Extract the (X, Y) coordinate from the center of the cell holding the provided text.  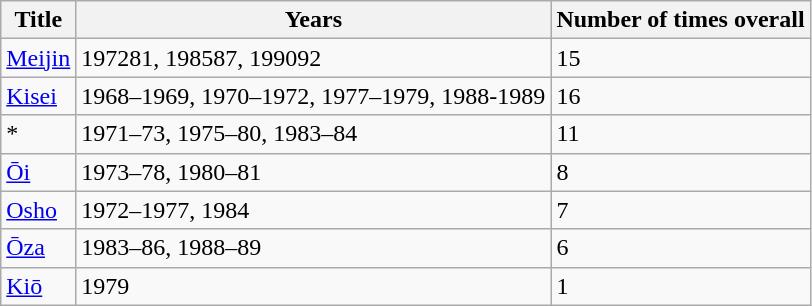
Ōza (38, 248)
11 (680, 134)
15 (680, 58)
6 (680, 248)
1 (680, 286)
1971–73, 1975–80, 1983–84 (314, 134)
1973–78, 1980–81 (314, 172)
1979 (314, 286)
Kiō (38, 286)
197281, 198587, 199092 (314, 58)
1972–1977, 1984 (314, 210)
Years (314, 20)
Kisei (38, 96)
Meijin (38, 58)
7 (680, 210)
Number of times overall (680, 20)
Osho (38, 210)
* (38, 134)
1983–86, 1988–89 (314, 248)
Ōi (38, 172)
16 (680, 96)
8 (680, 172)
1968–1969, 1970–1972, 1977–1979, 1988-1989 (314, 96)
Title (38, 20)
